For the text-containing cell, return its midpoint in [x, y] coordinate format. 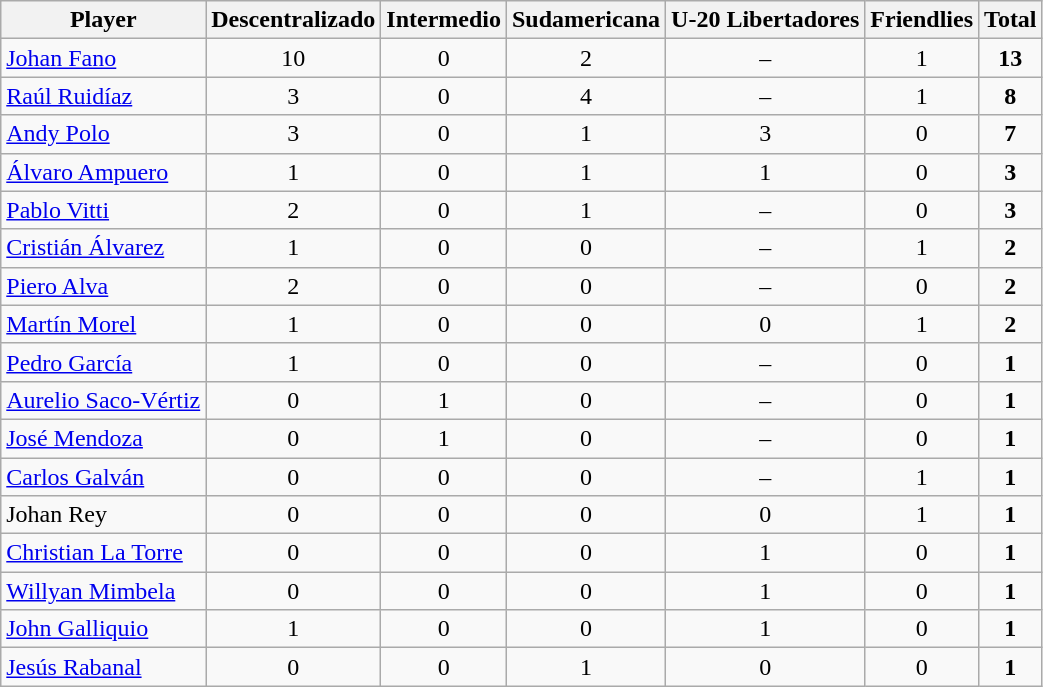
4 [586, 96]
Jesús Rabanal [104, 667]
Johan Rey [104, 515]
Willyan Mimbela [104, 591]
Carlos Galván [104, 477]
Raúl Ruidíaz [104, 96]
Sudamericana [586, 20]
Friendlies [922, 20]
Descentralizado [294, 20]
Player [104, 20]
Cristián Álvarez [104, 248]
Total [1011, 20]
Johan Fano [104, 58]
Pablo Vitti [104, 210]
Martín Morel [104, 324]
13 [1011, 58]
Pedro García [104, 362]
Álvaro Ampuero [104, 172]
7 [1011, 134]
Christian La Torre [104, 553]
John Galliquio [104, 629]
Andy Polo [104, 134]
Piero Alva [104, 286]
Aurelio Saco-Vértiz [104, 400]
8 [1011, 96]
U-20 Libertadores [766, 20]
10 [294, 58]
Intermedio [444, 20]
José Mendoza [104, 438]
